Identify which cell holds the provided text, then report its [X, Y] central coordinate. 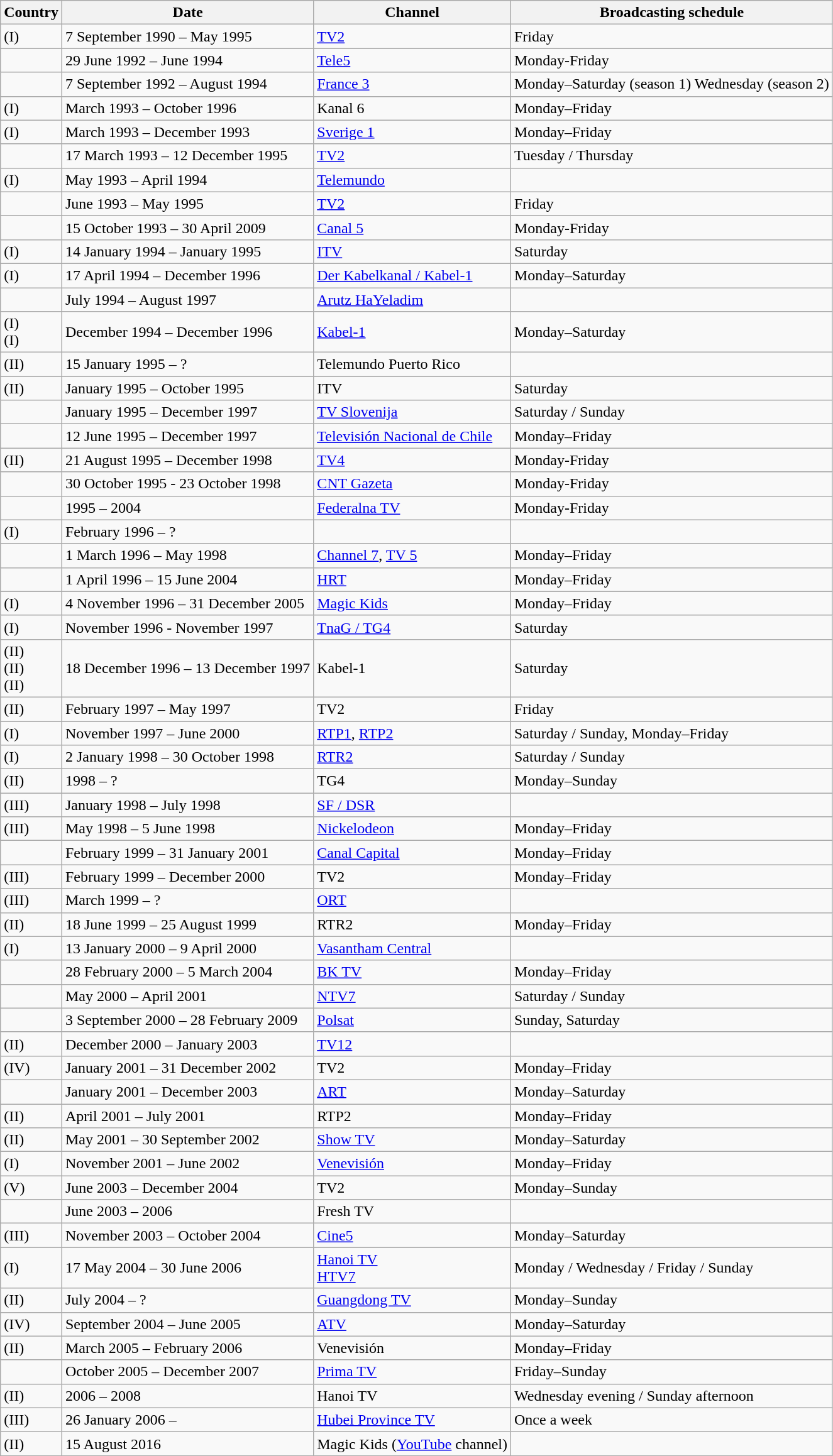
February 1999 – 31 January 2001 [187, 853]
July 1994 – August 1997 [187, 300]
Magic Kids (YouTube channel) [412, 1443]
Country [31, 13]
15 January 1995 – ? [187, 364]
TV Slovenija [412, 412]
November 2003 – October 2004 [187, 1235]
SF / DSR [412, 805]
Televisión Nacional de Chile [412, 436]
Telemundo Puerto Rico [412, 364]
ART [412, 1092]
March 1993 – October 1996 [187, 108]
Date [187, 13]
March 1999 – ? [187, 900]
2 January 1998 – 30 October 1998 [187, 757]
TnaG / TG4 [412, 627]
April 2001 – July 2001 [187, 1115]
October 2005 – December 2007 [187, 1372]
Canal 5 [412, 227]
November 2001 – June 2002 [187, 1164]
18 June 1999 – 25 August 1999 [187, 924]
March 2005 – February 2006 [187, 1348]
Nickelodeon [412, 829]
Channel 7, TV 5 [412, 556]
Arutz HaYeladim [412, 300]
June 2003 – 2006 [187, 1212]
December 1994 – December 1996 [187, 332]
BK TV [412, 972]
29 June 1992 – June 1994 [187, 60]
Hanoi TV [412, 1396]
(V) [31, 1188]
HRT [412, 579]
Cine5 [412, 1235]
May 2001 – 30 September 2002 [187, 1140]
Channel [412, 13]
Tele5 [412, 60]
Saturday / Sunday, Monday–Friday [671, 733]
1998 – ? [187, 781]
3 September 2000 – 28 February 2009 [187, 1020]
Tuesday / Thursday [671, 156]
ATV [412, 1324]
ORT [412, 900]
Broadcasting schedule [671, 13]
France 3 [412, 84]
January 1998 – July 1998 [187, 805]
Friday–Sunday [671, 1372]
1 March 1996 – May 1998 [187, 556]
2006 – 2008 [187, 1396]
November 1997 – June 2000 [187, 733]
CNT Gazeta [412, 484]
17 May 2004 – 30 June 2006 [187, 1268]
Polsat [412, 1020]
December 2000 – January 2003 [187, 1044]
February 1996 – ? [187, 532]
Sverige 1 [412, 132]
June 2003 – December 2004 [187, 1188]
Federalna TV [412, 508]
7 September 1990 – May 1995 [187, 36]
Hubei Province TV [412, 1420]
July 2004 – ? [187, 1300]
Der Kabelkanal / Kabel-1 [412, 275]
May 1993 – April 1994 [187, 180]
TV4 [412, 460]
Once a week [671, 1420]
(I) (I) [31, 332]
May 2000 – April 2001 [187, 996]
17 April 1994 – December 1996 [187, 275]
RTP1, RTP2 [412, 733]
Magic Kids [412, 603]
Vasantham Central [412, 948]
15 August 2016 [187, 1443]
26 January 2006 – [187, 1420]
15 October 1993 – 30 April 2009 [187, 227]
January 1995 – December 1997 [187, 412]
17 March 1993 – 12 December 1995 [187, 156]
7 September 1992 – August 1994 [187, 84]
14 January 1994 – January 1995 [187, 251]
January 1995 – October 1995 [187, 388]
Monday / Wednesday / Friday / Sunday [671, 1268]
May 1998 – 5 June 1998 [187, 829]
1995 – 2004 [187, 508]
Show TV [412, 1140]
Telemundo [412, 180]
Prima TV [412, 1372]
(II) (II) (II) [31, 668]
Canal Capital [412, 853]
TV12 [412, 1044]
1 April 1996 – 15 June 2004 [187, 579]
RTP2 [412, 1115]
February 1997 – May 1997 [187, 709]
Hanoi TVHTV7 [412, 1268]
March 1993 – December 1993 [187, 132]
Kanal 6 [412, 108]
13 January 2000 – 9 April 2000 [187, 948]
Fresh TV [412, 1212]
4 November 1996 – 31 December 2005 [187, 603]
January 2001 – 31 December 2002 [187, 1068]
January 2001 – December 2003 [187, 1092]
Sunday, Saturday [671, 1020]
NTV7 [412, 996]
November 1996 - November 1997 [187, 627]
September 2004 – June 2005 [187, 1324]
12 June 1995 – December 1997 [187, 436]
21 August 1995 – December 1998 [187, 460]
18 December 1996 – 13 December 1997 [187, 668]
Wednesday evening / Sunday afternoon [671, 1396]
June 1993 – May 1995 [187, 204]
Monday–Saturday (season 1) Wednesday (season 2) [671, 84]
February 1999 – December 2000 [187, 877]
28 February 2000 – 5 March 2004 [187, 972]
Guangdong TV [412, 1300]
30 October 1995 - 23 October 1998 [187, 484]
TG4 [412, 781]
